From the cell containing the given text, extract its center point as [x, y] coordinate. 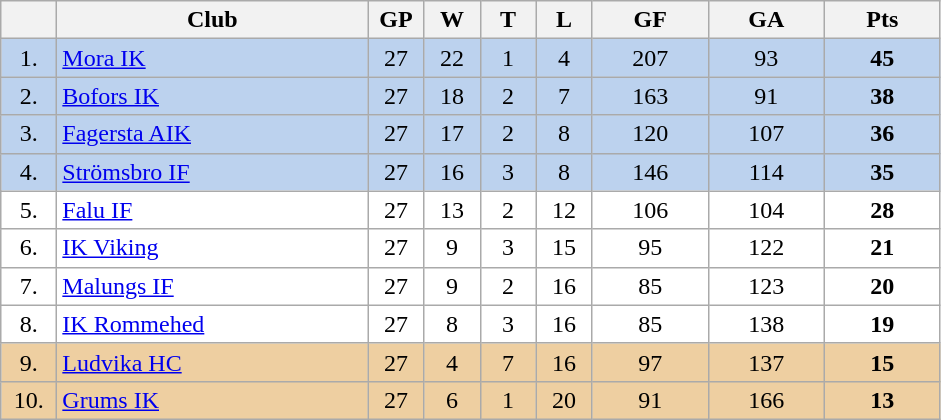
6. [29, 248]
Pts [882, 20]
5. [29, 210]
Strömsbro IF [212, 172]
120 [650, 134]
7. [29, 286]
104 [766, 210]
9. [29, 362]
97 [650, 362]
4. [29, 172]
GP [396, 20]
Bofors IK [212, 96]
18 [452, 96]
21 [882, 248]
163 [650, 96]
GA [766, 20]
22 [452, 58]
Grums IK [212, 400]
Malungs IF [212, 286]
8. [29, 324]
6 [452, 400]
Falu IF [212, 210]
Ludvika HC [212, 362]
95 [650, 248]
IK Viking [212, 248]
107 [766, 134]
45 [882, 58]
146 [650, 172]
L [564, 20]
36 [882, 134]
10. [29, 400]
17 [452, 134]
W [452, 20]
19 [882, 324]
IK Rommehed [212, 324]
Club [212, 20]
T [508, 20]
93 [766, 58]
114 [766, 172]
122 [766, 248]
Fagersta AIK [212, 134]
166 [766, 400]
106 [650, 210]
123 [766, 286]
207 [650, 58]
138 [766, 324]
Mora IK [212, 58]
2. [29, 96]
35 [882, 172]
3. [29, 134]
1. [29, 58]
GF [650, 20]
12 [564, 210]
38 [882, 96]
28 [882, 210]
137 [766, 362]
